Return [X, Y] of the center of cell containing provided text 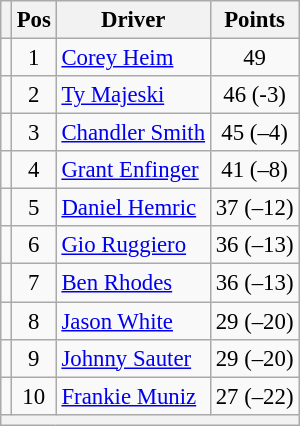
45 (–4) [254, 133]
Corey Heim [133, 58]
27 (–22) [254, 396]
2 [34, 95]
6 [34, 245]
3 [34, 133]
Driver [133, 20]
49 [254, 58]
1 [34, 58]
Daniel Hemric [133, 208]
Gio Ruggiero [133, 245]
8 [34, 321]
4 [34, 170]
Johnny Sauter [133, 358]
Chandler Smith [133, 133]
37 (–12) [254, 208]
10 [34, 396]
Jason White [133, 321]
Points [254, 20]
7 [34, 283]
Frankie Muniz [133, 396]
46 (-3) [254, 95]
5 [34, 208]
Pos [34, 20]
Grant Enfinger [133, 170]
Ben Rhodes [133, 283]
Ty Majeski [133, 95]
41 (–8) [254, 170]
9 [34, 358]
